Return the (x, y) coordinate for the center point of the cell that contains the specified text.  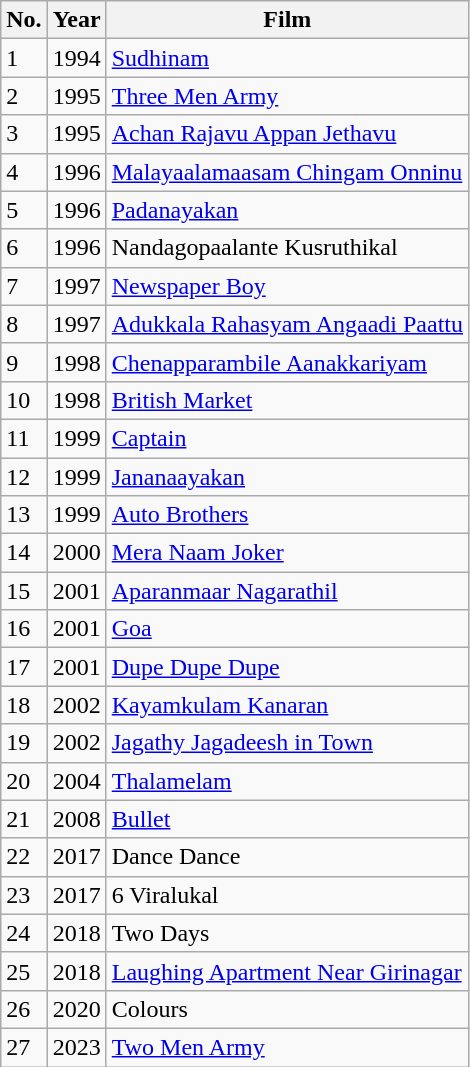
Dance Dance (287, 857)
Laughing Apartment Near Girinagar (287, 971)
6 (24, 248)
2023 (76, 1047)
Captain (287, 438)
20 (24, 781)
25 (24, 971)
26 (24, 1009)
6 Viralukal (287, 895)
Bullet (287, 819)
Kayamkulam Kanaran (287, 705)
15 (24, 591)
Thalamelam (287, 781)
Achan Rajavu Appan Jethavu (287, 134)
2000 (76, 553)
Chenapparambile Aanakkariyam (287, 362)
22 (24, 857)
2 (24, 96)
2020 (76, 1009)
Sudhinam (287, 58)
Three Men Army (287, 96)
21 (24, 819)
17 (24, 667)
2008 (76, 819)
Adukkala Rahasyam Angaadi Paattu (287, 324)
No. (24, 20)
Goa (287, 629)
Year (76, 20)
Film (287, 20)
27 (24, 1047)
13 (24, 515)
1 (24, 58)
Malayaalamaasam Chingam Onninu (287, 172)
10 (24, 400)
14 (24, 553)
Padanayakan (287, 210)
Mera Naam Joker (287, 553)
Newspaper Boy (287, 286)
7 (24, 286)
3 (24, 134)
23 (24, 895)
Nandagopaalante Kusruthikal (287, 248)
Jananaayakan (287, 477)
British Market (287, 400)
24 (24, 933)
Two Days (287, 933)
Two Men Army (287, 1047)
11 (24, 438)
1994 (76, 58)
12 (24, 477)
Aparanmaar Nagarathil (287, 591)
2004 (76, 781)
Dupe Dupe Dupe (287, 667)
5 (24, 210)
4 (24, 172)
Auto Brothers (287, 515)
Colours (287, 1009)
9 (24, 362)
19 (24, 743)
Jagathy Jagadeesh in Town (287, 743)
18 (24, 705)
16 (24, 629)
8 (24, 324)
